Pinpoint the cell where the given text exists, returning its [x, y] midpoint coordinate. 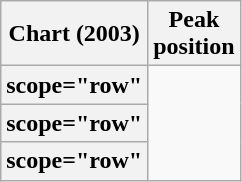
Chart (2003) [74, 34]
Peakposition [194, 34]
